Detect which cell encompasses the target text, then output its [x, y] center coordinate. 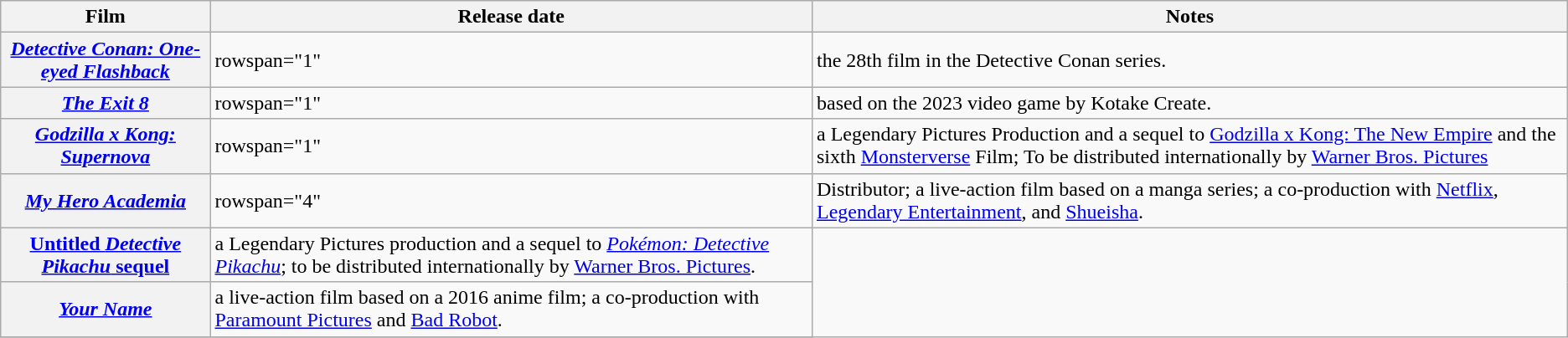
Detective Conan: One-eyed Flashback [106, 60]
a Legendary Pictures production and a sequel to Pokémon: Detective Pikachu; to be distributed internationally by Warner Bros. Pictures. [511, 254]
The Exit 8 [106, 103]
Release date [511, 17]
Untitled Detective Pikachu sequel [106, 254]
based on the 2023 video game by Kotake Create. [1189, 103]
Your Name [106, 310]
Notes [1189, 17]
a live-action film based on a 2016 anime film; a co-production with Paramount Pictures and Bad Robot. [511, 310]
My Hero Academia [106, 201]
rowspan="4" [511, 201]
Film [106, 17]
Distributor; a live-action film based on a manga series; a co-production with Netflix, Legendary Entertainment, and Shueisha. [1189, 201]
Godzilla x Kong: Supernova [106, 146]
the 28th film in the Detective Conan series. [1189, 60]
